Return [x, y] of the center of cell containing provided text 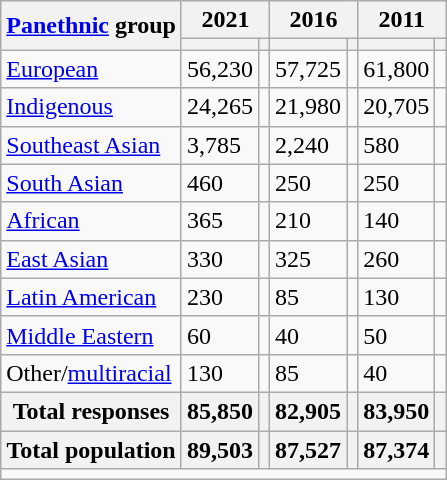
2016 [314, 20]
European [92, 69]
Latin American [92, 297]
85,850 [220, 411]
Other/multiracial [92, 373]
Middle Eastern [92, 335]
Total population [92, 449]
460 [220, 183]
60 [220, 335]
Southeast Asian [92, 145]
61,800 [396, 69]
82,905 [308, 411]
230 [220, 297]
3,785 [220, 145]
83,950 [396, 411]
African [92, 221]
2011 [402, 20]
580 [396, 145]
330 [220, 259]
Indigenous [92, 107]
Total responses [92, 411]
87,527 [308, 449]
24,265 [220, 107]
260 [396, 259]
57,725 [308, 69]
Panethnic group [92, 26]
89,503 [220, 449]
2021 [225, 20]
East Asian [92, 259]
325 [308, 259]
South Asian [92, 183]
140 [396, 221]
56,230 [220, 69]
87,374 [396, 449]
210 [308, 221]
50 [396, 335]
21,980 [308, 107]
2,240 [308, 145]
365 [220, 221]
20,705 [396, 107]
